Pinpoint the cell where the given text exists, returning its [x, y] midpoint coordinate. 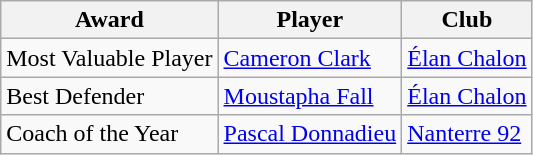
Nanterre 92 [467, 134]
Pascal Donnadieu [310, 134]
Award [110, 20]
Cameron Clark [310, 58]
Club [467, 20]
Best Defender [110, 96]
Player [310, 20]
Coach of the Year [110, 134]
Most Valuable Player [110, 58]
Moustapha Fall [310, 96]
